Determine the (x, y) coordinate at the center of the cell enclosing the given text.  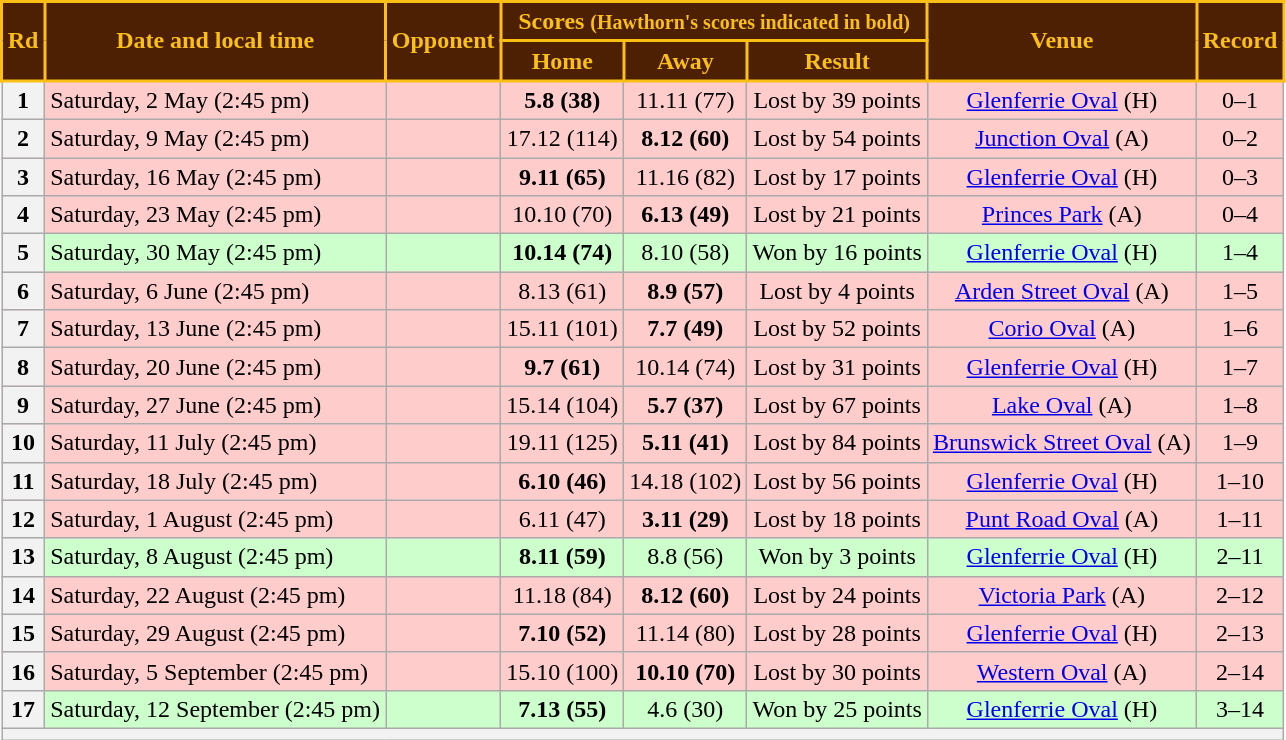
11.18 (84) (562, 595)
Saturday, 5 September (2:45 pm) (216, 671)
7.10 (52) (562, 633)
14.18 (102) (686, 481)
6 (24, 291)
Arden Street Oval (A) (1062, 291)
1–10 (1240, 481)
6.13 (49) (686, 215)
17 (24, 709)
Brunswick Street Oval (A) (1062, 443)
Lake Oval (A) (1062, 405)
Punt Road Oval (A) (1062, 519)
10 (24, 443)
1–11 (1240, 519)
9 (24, 405)
2–11 (1240, 557)
Lost by 84 points (837, 443)
2–12 (1240, 595)
Away (686, 61)
Saturday, 30 May (2:45 pm) (216, 253)
Date and local time (216, 42)
Saturday, 16 May (2:45 pm) (216, 177)
9.7 (61) (562, 367)
Saturday, 12 September (2:45 pm) (216, 709)
5 (24, 253)
5.11 (41) (686, 443)
Saturday, 29 August (2:45 pm) (216, 633)
0–3 (1240, 177)
4 (24, 215)
8.10 (58) (686, 253)
Western Oval (A) (1062, 671)
1–7 (1240, 367)
8.8 (56) (686, 557)
Saturday, 13 June (2:45 pm) (216, 329)
2 (24, 138)
3–14 (1240, 709)
Lost by 52 points (837, 329)
Lost by 28 points (837, 633)
Saturday, 9 May (2:45 pm) (216, 138)
Opponent (444, 42)
Saturday, 1 August (2:45 pm) (216, 519)
Junction Oval (A) (1062, 138)
15 (24, 633)
Lost by 67 points (837, 405)
15.11 (101) (562, 329)
6.11 (47) (562, 519)
1–6 (1240, 329)
Lost by 24 points (837, 595)
Saturday, 27 June (2:45 pm) (216, 405)
Lost by 17 points (837, 177)
6.10 (46) (562, 481)
Venue (1062, 42)
14 (24, 595)
Scores (Hawthorn's scores indicated in bold) (714, 22)
Saturday, 22 August (2:45 pm) (216, 595)
Lost by 54 points (837, 138)
Princes Park (A) (1062, 215)
Lost by 30 points (837, 671)
13 (24, 557)
7 (24, 329)
9.11 (65) (562, 177)
Won by 16 points (837, 253)
Record (1240, 42)
17.12 (114) (562, 138)
19.11 (125) (562, 443)
0–1 (1240, 100)
Saturday, 23 May (2:45 pm) (216, 215)
11 (24, 481)
1–5 (1240, 291)
Victoria Park (A) (1062, 595)
Won by 3 points (837, 557)
Corio Oval (A) (1062, 329)
15.10 (100) (562, 671)
8.11 (59) (562, 557)
0–4 (1240, 215)
8 (24, 367)
7.7 (49) (686, 329)
4.6 (30) (686, 709)
Lost by 39 points (837, 100)
Rd (24, 42)
2–14 (1240, 671)
12 (24, 519)
Lost by 56 points (837, 481)
7.13 (55) (562, 709)
1 (24, 100)
Lost by 4 points (837, 291)
Saturday, 11 July (2:45 pm) (216, 443)
2–13 (1240, 633)
5.7 (37) (686, 405)
5.8 (38) (562, 100)
Saturday, 8 August (2:45 pm) (216, 557)
11.16 (82) (686, 177)
8.9 (57) (686, 291)
3.11 (29) (686, 519)
1–4 (1240, 253)
Result (837, 61)
8.13 (61) (562, 291)
Won by 25 points (837, 709)
3 (24, 177)
Lost by 31 points (837, 367)
Saturday, 18 July (2:45 pm) (216, 481)
1–8 (1240, 405)
1–9 (1240, 443)
Saturday, 2 May (2:45 pm) (216, 100)
Saturday, 6 June (2:45 pm) (216, 291)
Home (562, 61)
0–2 (1240, 138)
Lost by 18 points (837, 519)
Saturday, 20 June (2:45 pm) (216, 367)
16 (24, 671)
Lost by 21 points (837, 215)
11.11 (77) (686, 100)
15.14 (104) (562, 405)
11.14 (80) (686, 633)
